Detect which cell encompasses the target text, then output its [X, Y] center coordinate. 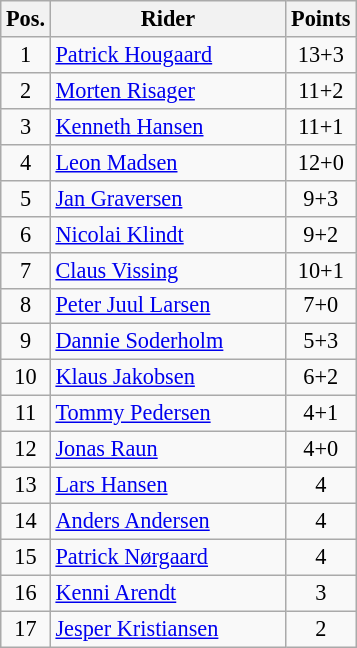
7+0 [321, 306]
Peter Juul Larsen [168, 306]
5+3 [321, 342]
11+2 [321, 90]
15 [26, 557]
Nicolai Klindt [168, 234]
16 [26, 593]
9+2 [321, 234]
9 [26, 342]
6+2 [321, 378]
Jonas Raun [168, 450]
4+1 [321, 414]
12 [26, 450]
Pos. [26, 19]
Points [321, 19]
13+3 [321, 55]
Tommy Pedersen [168, 414]
5 [26, 198]
Patrick Nørgaard [168, 557]
Morten Risager [168, 90]
10 [26, 378]
Claus Vissing [168, 270]
Jesper Kristiansen [168, 629]
11 [26, 414]
13 [26, 485]
9+3 [321, 198]
Kenneth Hansen [168, 126]
10+1 [321, 270]
Jan Graversen [168, 198]
12+0 [321, 162]
8 [26, 306]
Kenni Arendt [168, 593]
Klaus Jakobsen [168, 378]
Rider [168, 19]
1 [26, 55]
14 [26, 521]
4+0 [321, 450]
Anders Andersen [168, 521]
7 [26, 270]
Dannie Soderholm [168, 342]
Patrick Hougaard [168, 55]
6 [26, 234]
Lars Hansen [168, 485]
11+1 [321, 126]
17 [26, 629]
Leon Madsen [168, 162]
